Locate the cell with the specified text and output its (X, Y) center coordinate. 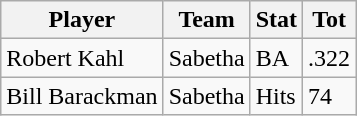
Team (206, 20)
Robert Kahl (82, 58)
BA (276, 58)
Player (82, 20)
Bill Barackman (82, 96)
Stat (276, 20)
Hits (276, 96)
Tot (330, 20)
74 (330, 96)
.322 (330, 58)
